Locate the cell with the specified text and output its (X, Y) center coordinate. 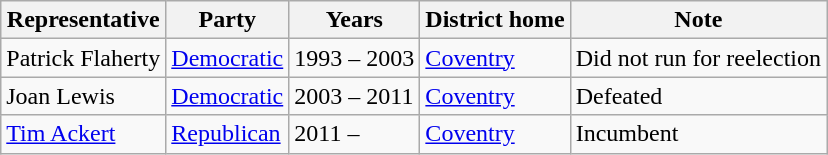
Incumbent (698, 134)
Tim Ackert (84, 134)
District home (495, 20)
Patrick Flaherty (84, 58)
Note (698, 20)
Representative (84, 20)
Defeated (698, 96)
2003 – 2011 (354, 96)
1993 – 2003 (354, 58)
Party (228, 20)
Republican (228, 134)
2011 – (354, 134)
Did not run for reelection (698, 58)
Joan Lewis (84, 96)
Years (354, 20)
